Identify which cell holds the provided text, then report its (x, y) central coordinate. 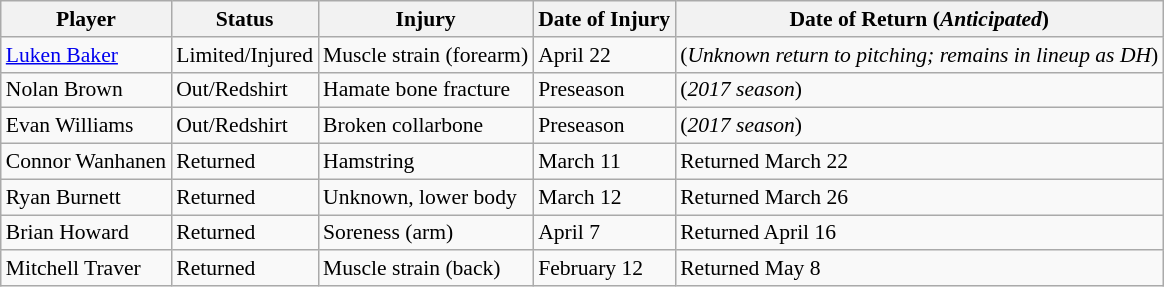
April 7 (604, 233)
Limited/Injured (244, 55)
(Unknown return to pitching; remains in lineup as DH) (919, 55)
Broken collarbone (426, 126)
Injury (426, 19)
Nolan Brown (86, 90)
Player (86, 19)
Returned March 26 (919, 197)
April 22 (604, 55)
March 12 (604, 197)
Luken Baker (86, 55)
Mitchell Traver (86, 269)
Date of Return (Anticipated) (919, 19)
Date of Injury (604, 19)
Muscle strain (back) (426, 269)
Hamstring (426, 162)
Soreness (arm) (426, 233)
Connor Wanhanen (86, 162)
Ryan Burnett (86, 197)
Hamate bone fracture (426, 90)
Brian Howard (86, 233)
Returned April 16 (919, 233)
Muscle strain (forearm) (426, 55)
Status (244, 19)
Unknown, lower body (426, 197)
Evan Williams (86, 126)
March 11 (604, 162)
February 12 (604, 269)
Returned March 22 (919, 162)
Returned May 8 (919, 269)
